Return [X, Y] of the center of cell containing provided text 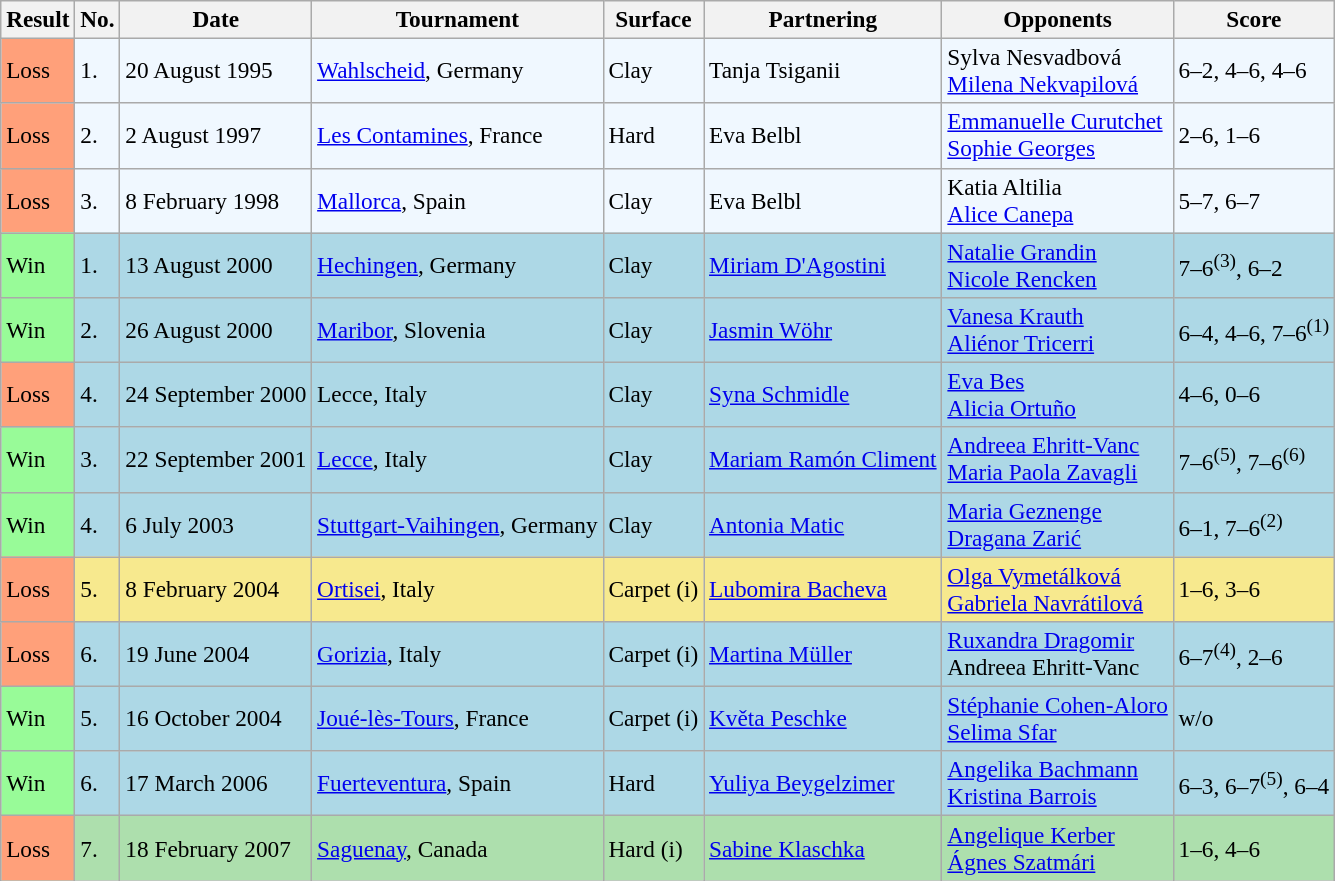
17 March 2006 [216, 784]
Tournament [458, 19]
1–6, 4–6 [1254, 848]
6–1, 7–6(2) [1254, 524]
1–6, 3–6 [1254, 588]
4–6, 0–6 [1254, 394]
7–6(5), 7–6(6) [1254, 460]
Miriam D'Agostini [823, 264]
Martina Müller [823, 654]
Date [216, 19]
Jasmin Wöhr [823, 330]
6–2, 4–6, 4–6 [1254, 70]
7. [98, 848]
8 February 1998 [216, 200]
Yuliya Beygelzimer [823, 784]
Angelika Bachmann Kristina Barrois [1058, 784]
8 February 2004 [216, 588]
22 September 2001 [216, 460]
Mariam Ramón Climent [823, 460]
Květa Peschke [823, 718]
Joué-lès-Tours, France [458, 718]
Hechingen, Germany [458, 264]
Stuttgart-Vaihingen, Germany [458, 524]
Syna Schmidle [823, 394]
Maria Geznenge Dragana Zarić [1058, 524]
6–4, 4–6, 7–6(1) [1254, 330]
w/o [1254, 718]
16 October 2004 [216, 718]
5–7, 6–7 [1254, 200]
7–6(3), 6–2 [1254, 264]
Angelique Kerber Ágnes Szatmári [1058, 848]
6–3, 6–7(5), 6–4 [1254, 784]
Katia Altilia Alice Canepa [1058, 200]
Mallorca, Spain [458, 200]
Score [1254, 19]
Sabine Klaschka [823, 848]
Maribor, Slovenia [458, 330]
24 September 2000 [216, 394]
6–7(4), 2–6 [1254, 654]
Emmanuelle Curutchet Sophie Georges [1058, 136]
Lubomira Bacheva [823, 588]
26 August 2000 [216, 330]
Vanesa Krauth Aliénor Tricerri [1058, 330]
Tanja Tsiganii [823, 70]
19 June 2004 [216, 654]
Gorizia, Italy [458, 654]
2 August 1997 [216, 136]
Opponents [1058, 19]
Hard (i) [654, 848]
Stéphanie Cohen-Aloro Selima Sfar [1058, 718]
Ruxandra Dragomir Andreea Ehritt-Vanc [1058, 654]
Saguenay, Canada [458, 848]
Partnering [823, 19]
20 August 1995 [216, 70]
Result [38, 19]
Antonia Matic [823, 524]
Surface [654, 19]
Wahlscheid, Germany [458, 70]
Olga Vymetálková Gabriela Navrátilová [1058, 588]
2–6, 1–6 [1254, 136]
Ortisei, Italy [458, 588]
Fuerteventura, Spain [458, 784]
Eva Bes Alicia Ortuño [1058, 394]
Natalie Grandin Nicole Rencken [1058, 264]
13 August 2000 [216, 264]
No. [98, 19]
18 February 2007 [216, 848]
6 July 2003 [216, 524]
Les Contamines, France [458, 136]
Andreea Ehritt-Vanc Maria Paola Zavagli [1058, 460]
Sylva Nesvadbová Milena Nekvapilová [1058, 70]
